Extract the (x, y) coordinate from the center of the cell holding the provided text.  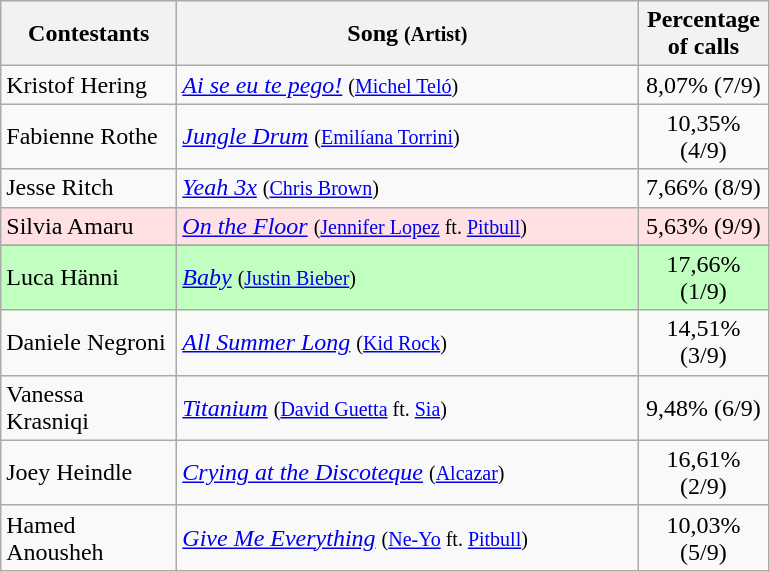
Titanium (David Guetta ft. Sia) (408, 408)
Jesse Ritch (89, 188)
Daniele Negroni (89, 342)
Luca Hänni (89, 278)
8,07% (7/9) (704, 85)
All Summer Long (Kid Rock) (408, 342)
Give Me Everything (Ne-Yo ft. Pitbull) (408, 538)
16,61% (2/9) (704, 472)
Ai se eu te pego! (Michel Teló) (408, 85)
Vanessa Krasniqi (89, 408)
10,35% (4/9) (704, 136)
Baby (Justin Bieber) (408, 278)
Joey Heindle (89, 472)
Yeah 3x (Chris Brown) (408, 188)
Silvia Amaru (89, 226)
5,63% (9/9) (704, 226)
Kristof Hering (89, 85)
7,66% (8/9) (704, 188)
On the Floor (Jennifer Lopez ft. Pitbull) (408, 226)
17,66% (1/9) (704, 278)
14,51% (3/9) (704, 342)
Crying at the Discoteque (Alcazar) (408, 472)
Percentage of calls (704, 34)
Contestants (89, 34)
Jungle Drum (Emilíana Torrini) (408, 136)
Song (Artist) (408, 34)
Hamed Anousheh (89, 538)
10,03% (5/9) (704, 538)
Fabienne Rothe (89, 136)
9,48% (6/9) (704, 408)
